Identify which cell holds the provided text, then report its (X, Y) central coordinate. 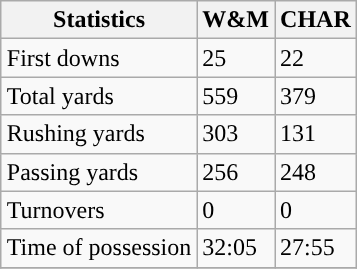
27:55 (316, 248)
Time of possession (99, 248)
Rushing yards (99, 134)
Passing yards (99, 172)
32:05 (236, 248)
25 (236, 58)
CHAR (316, 20)
Statistics (99, 20)
379 (316, 96)
First downs (99, 58)
248 (316, 172)
131 (316, 134)
22 (316, 58)
256 (236, 172)
Turnovers (99, 210)
W&M (236, 20)
559 (236, 96)
303 (236, 134)
Total yards (99, 96)
